Scan for the cell matching the given text and deliver its [x, y] coordinate at center. 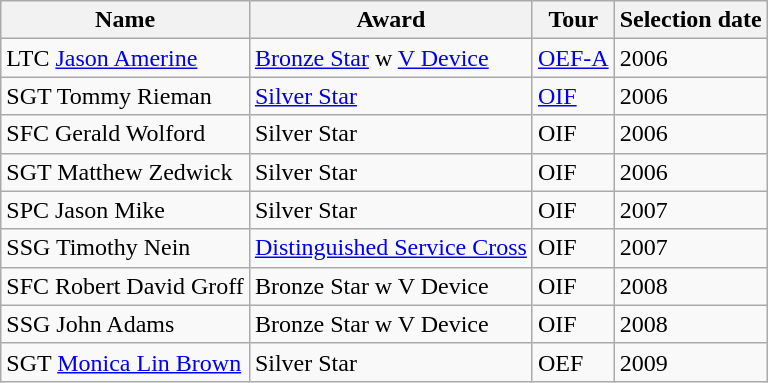
Selection date [690, 20]
Tour [573, 20]
LTC Jason Amerine [126, 58]
Award [390, 20]
Distinguished Service Cross [390, 248]
Name [126, 20]
SFC Robert David Groff [126, 286]
SSG John Adams [126, 324]
SGT Monica Lin Brown [126, 362]
SPC Jason Mike [126, 210]
OEF-A [573, 58]
OEF [573, 362]
SGT Tommy Rieman [126, 96]
SSG Timothy Nein [126, 248]
SGT Matthew Zedwick [126, 172]
2009 [690, 362]
SFC Gerald Wolford [126, 134]
